Search for the cell housing the specified text and yield its [X, Y] center coordinate. 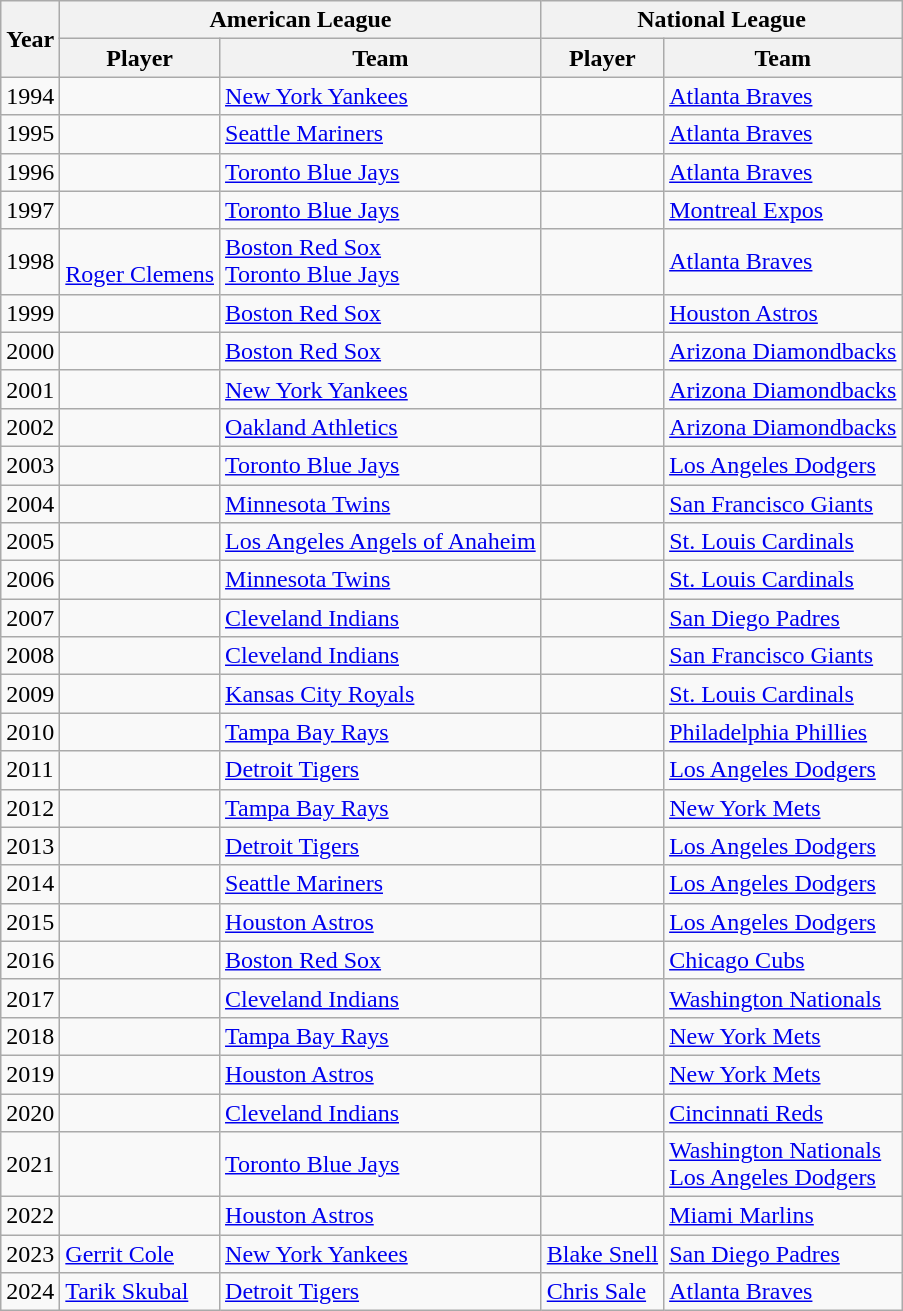
2000 [30, 351]
Oakland Athletics [381, 427]
American League [300, 20]
Roger Clemens [140, 262]
2020 [30, 1113]
1996 [30, 172]
1997 [30, 210]
2022 [30, 1216]
Montreal Expos [783, 210]
Kansas City Royals [381, 694]
National League [722, 20]
2006 [30, 580]
2011 [30, 770]
2004 [30, 503]
2013 [30, 846]
1998 [30, 262]
Washington Nationals Los Angeles Dodgers [783, 1164]
2018 [30, 1036]
2024 [30, 1292]
Los Angeles Angels of Anaheim [381, 542]
2002 [30, 427]
2021 [30, 1164]
2008 [30, 656]
2019 [30, 1074]
Gerrit Cole [140, 1254]
2007 [30, 618]
2009 [30, 694]
2017 [30, 998]
2015 [30, 922]
1999 [30, 313]
Chicago Cubs [783, 960]
Philadelphia Phillies [783, 732]
Miami Marlins [783, 1216]
Cincinnati Reds [783, 1113]
2014 [30, 884]
Washington Nationals [783, 998]
1994 [30, 96]
2001 [30, 389]
Blake Snell [602, 1254]
Chris Sale [602, 1292]
Boston Red SoxToronto Blue Jays [381, 262]
2023 [30, 1254]
2012 [30, 808]
2010 [30, 732]
Tarik Skubal [140, 1292]
2005 [30, 542]
Year [30, 39]
1995 [30, 134]
2003 [30, 465]
2016 [30, 960]
